For the text-containing cell, return its midpoint in (X, Y) coordinate format. 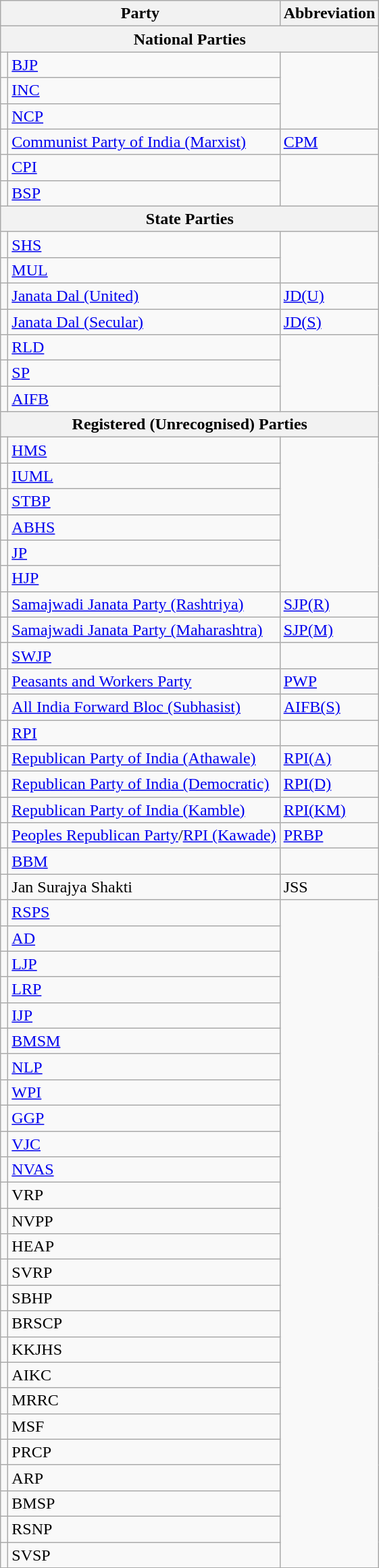
National Parties (190, 39)
SVRP (144, 1272)
SVSP (144, 1555)
HEAP (144, 1247)
RSPS (144, 913)
Samajwadi Janata Party (Rashtriya) (144, 604)
AIFB (144, 399)
Jan Surajya Shakti (144, 887)
State Parties (190, 219)
Janata Dal (Secular) (144, 322)
BRSCP (144, 1324)
RPI (144, 732)
STBP (144, 502)
AD (144, 938)
PRBP (330, 836)
RLD (144, 348)
LJP (144, 964)
LRP (144, 990)
SJP(R) (330, 604)
RPI(D) (330, 784)
NVPP (144, 1221)
Registered (Unrecognised) Parties (190, 425)
Communist Party of India (Marxist) (144, 142)
SHS (144, 244)
HJP (144, 578)
SWJP (144, 655)
IJP (144, 1015)
Party (141, 13)
GGP (144, 1118)
JP (144, 553)
All India Forward Bloc (Subhasist) (144, 707)
RSNP (144, 1529)
BJP (144, 65)
MRRC (144, 1401)
IUML (144, 476)
Peasants and Workers Party (144, 681)
NVAS (144, 1170)
INC (144, 90)
AIKC (144, 1375)
Republican Party of India (Kamble) (144, 810)
BSP (144, 193)
Janata Dal (United) (144, 296)
WPI (144, 1092)
NCP (144, 116)
PWP (330, 681)
SBHP (144, 1298)
VJC (144, 1144)
ARP (144, 1478)
Republican Party of India (Athawale) (144, 759)
KKJHS (144, 1349)
Samajwadi Janata Party (Maharashtra) (144, 630)
JD(U) (330, 296)
RPI(A) (330, 759)
Republican Party of India (Democratic) (144, 784)
BMSP (144, 1503)
MSF (144, 1426)
JSS (330, 887)
BBM (144, 861)
CPI (144, 167)
ABHS (144, 527)
MUL (144, 270)
Abbreviation (330, 13)
PRCP (144, 1452)
BMSM (144, 1041)
HMS (144, 450)
SJP(M) (330, 630)
RPI(KM) (330, 810)
CPM (330, 142)
JD(S) (330, 322)
VRP (144, 1195)
Peoples Republican Party/RPI (Kawade) (144, 836)
SP (144, 373)
NLP (144, 1066)
AIFB(S) (330, 707)
